Output the (x, y) coordinate of the center of the cell containing the given text.  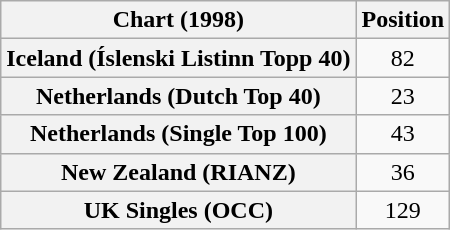
23 (403, 96)
Chart (1998) (178, 20)
UK Singles (OCC) (178, 210)
Position (403, 20)
Iceland (Íslenski Listinn Topp 40) (178, 58)
Netherlands (Single Top 100) (178, 134)
82 (403, 58)
Netherlands (Dutch Top 40) (178, 96)
129 (403, 210)
43 (403, 134)
36 (403, 172)
New Zealand (RIANZ) (178, 172)
